Search for the cell housing the specified text and yield its (X, Y) center coordinate. 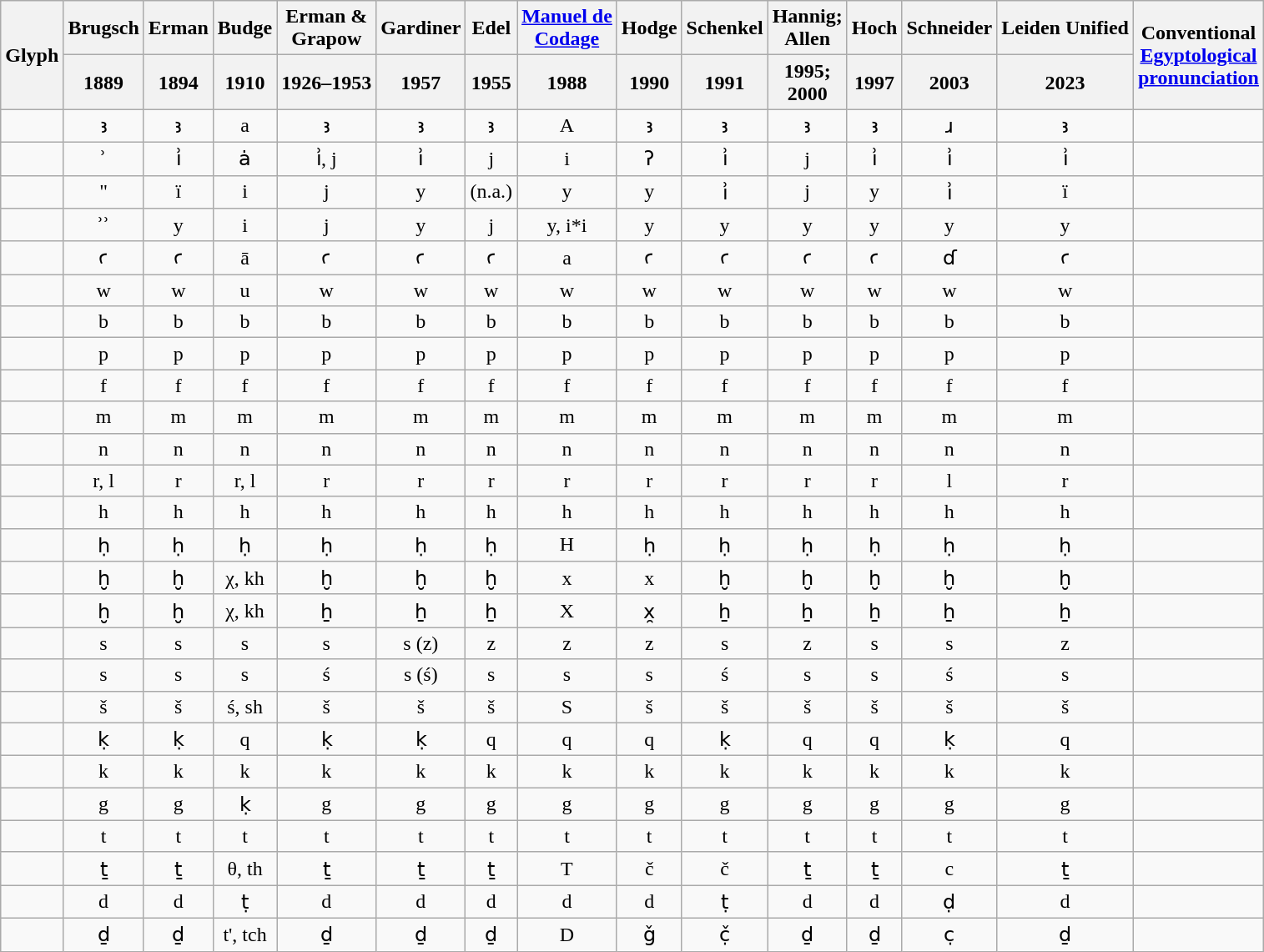
Leiden Unified (1065, 28)
X (567, 611)
1889 (103, 82)
c (949, 869)
1957 (420, 82)
S (567, 707)
(n.a.) (491, 192)
ɹ (949, 126)
s (ś) (420, 675)
Hannig;Allen (808, 28)
1997 (874, 82)
ś, sh (244, 707)
y, i*i (567, 225)
Hodge (649, 28)
Erman (179, 28)
1990 (649, 82)
D (567, 934)
ḍ (949, 902)
θ, th (244, 869)
ɗ (949, 258)
" (103, 192)
1991 (724, 82)
ȧ (244, 159)
1926–1953 (327, 82)
1988 (567, 82)
Erman &Grapow (327, 28)
ʾ (103, 159)
ı͗, j (327, 159)
A (567, 126)
Brugsch (103, 28)
1995;2000 (808, 82)
Hoch (874, 28)
ā (244, 258)
t', tch (244, 934)
Budge (244, 28)
ǧ (649, 934)
1955 (491, 82)
x̯ (649, 611)
1910 (244, 82)
č̣ (724, 934)
Schenkel (724, 28)
2023 (1065, 82)
s (z) (420, 643)
Manuel deCodage (567, 28)
u (244, 290)
Schneider (949, 28)
ʔ (649, 159)
1894 (179, 82)
T (567, 869)
2003 (949, 82)
Gardiner (420, 28)
H (567, 545)
l (949, 481)
ʾʾ (103, 225)
ConventionalEgyptologicalpronunciation (1198, 55)
Edel (491, 28)
c̣ (949, 934)
Glyph (32, 55)
